Search for the cell housing the specified text and yield its [x, y] center coordinate. 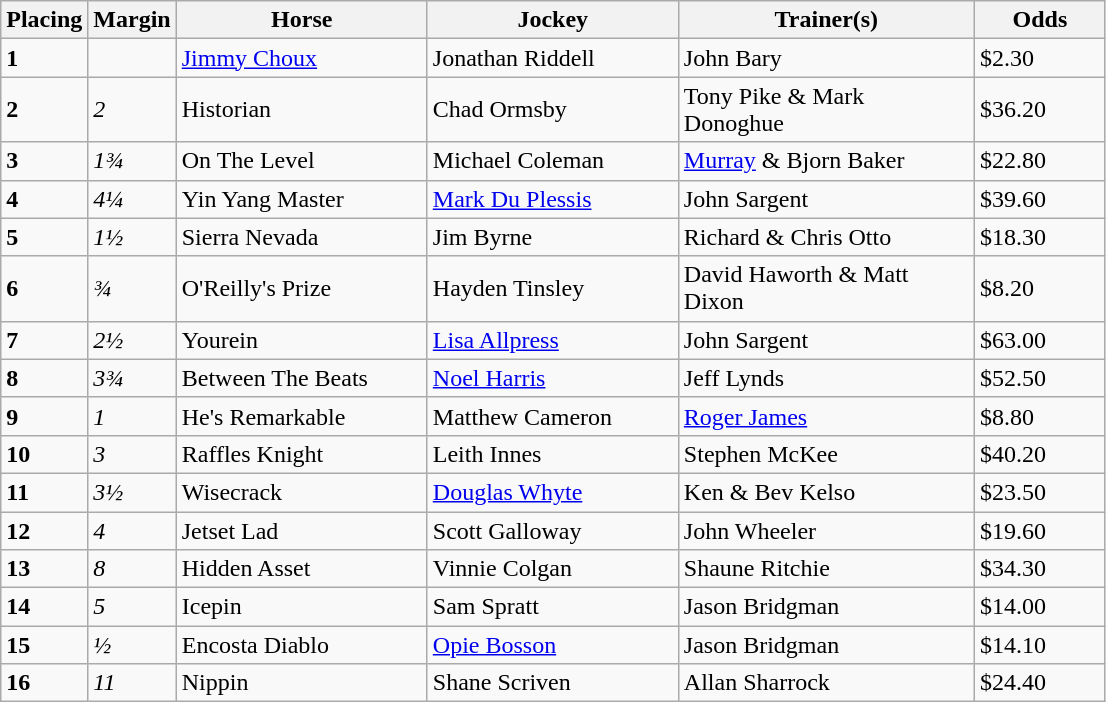
1½ [132, 237]
Leith Innes [552, 454]
$2.30 [1040, 58]
Murray & Bjorn Baker [826, 161]
Trainer(s) [826, 20]
3½ [132, 492]
Icepin [302, 607]
Jockey [552, 20]
Encosta Diablo [302, 645]
Mark Du Plessis [552, 199]
Richard & Chris Otto [826, 237]
Ken & Bev Kelso [826, 492]
Yin Yang Master [302, 199]
Noel Harris [552, 378]
$8.80 [1040, 416]
Horse [302, 20]
Margin [132, 20]
Scott Galloway [552, 531]
$19.60 [1040, 531]
Nippin [302, 683]
Douglas Whyte [552, 492]
Lisa Allpress [552, 340]
Chad Ormsby [552, 110]
Between The Beats [302, 378]
$22.80 [1040, 161]
Wisecrack [302, 492]
Shane Scriven [552, 683]
$40.20 [1040, 454]
Matthew Cameron [552, 416]
$63.00 [1040, 340]
Roger James [826, 416]
Historian [302, 110]
Hidden Asset [302, 569]
Shaune Ritchie [826, 569]
6 [44, 288]
10 [44, 454]
Jeff Lynds [826, 378]
$14.00 [1040, 607]
Stephen McKee [826, 454]
4¼ [132, 199]
John Bary [826, 58]
Michael Coleman [552, 161]
Yourein [302, 340]
Allan Sharrock [826, 683]
Tony Pike & Mark Donoghue [826, 110]
Jonathan Riddell [552, 58]
1¾ [132, 161]
$8.20 [1040, 288]
Raffles Knight [302, 454]
Sam Spratt [552, 607]
Jetset Lad [302, 531]
$52.50 [1040, 378]
O'Reilly's Prize [302, 288]
Sierra Nevada [302, 237]
$39.60 [1040, 199]
On The Level [302, 161]
$18.30 [1040, 237]
13 [44, 569]
$23.50 [1040, 492]
14 [44, 607]
16 [44, 683]
15 [44, 645]
John Wheeler [826, 531]
7 [44, 340]
¾ [132, 288]
12 [44, 531]
3¾ [132, 378]
$36.20 [1040, 110]
2½ [132, 340]
He's Remarkable [302, 416]
½ [132, 645]
Jim Byrne [552, 237]
Odds [1040, 20]
$24.40 [1040, 683]
Hayden Tinsley [552, 288]
9 [44, 416]
$14.10 [1040, 645]
Jimmy Choux [302, 58]
David Haworth & Matt Dixon [826, 288]
Placing [44, 20]
Opie Bosson [552, 645]
$34.30 [1040, 569]
Vinnie Colgan [552, 569]
